From the cell containing the given text, extract its center point as (x, y) coordinate. 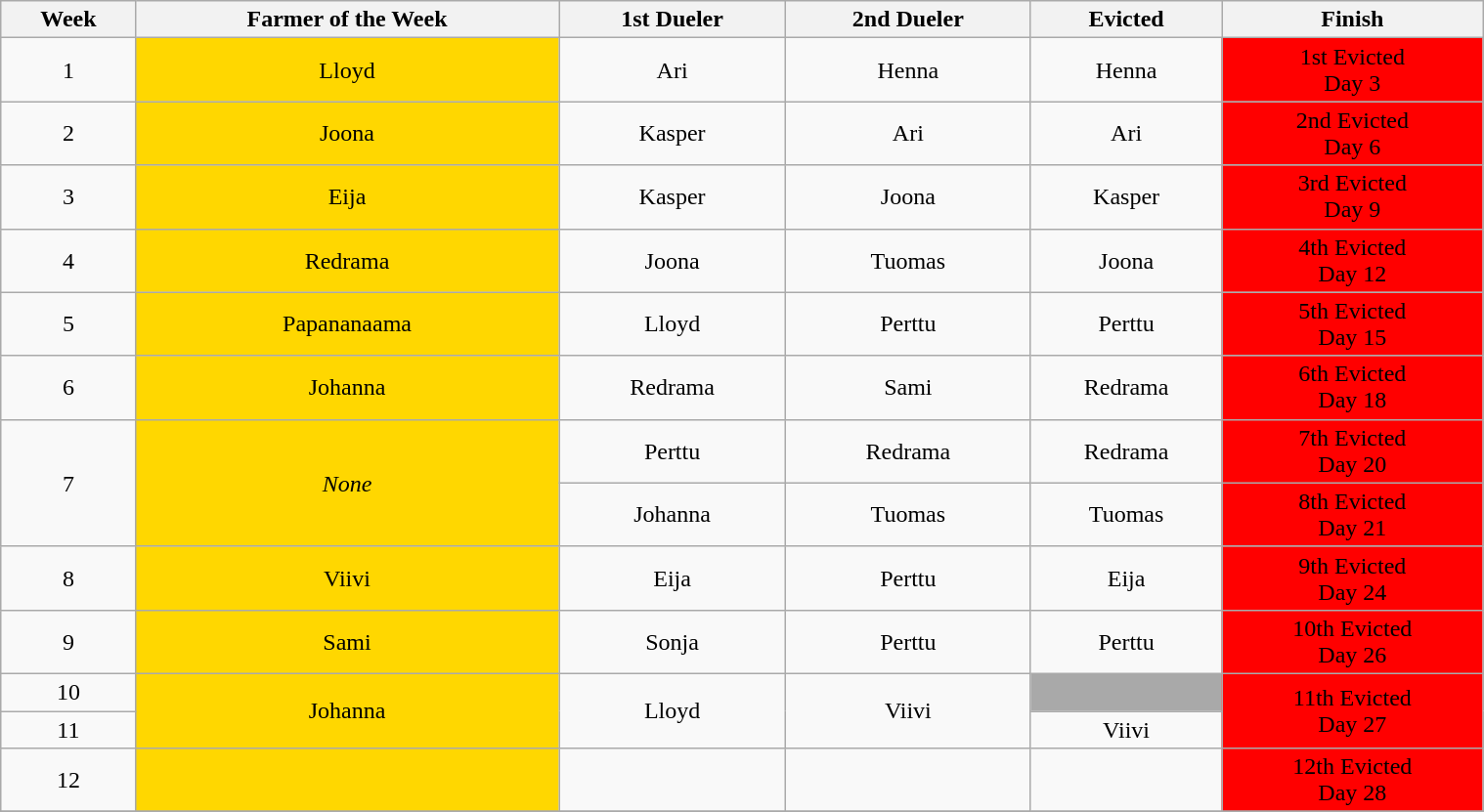
7th EvictedDay 20 (1353, 451)
3 (68, 197)
2nd Dueler (909, 20)
4th EvictedDay 12 (1353, 260)
1 (68, 70)
1st Dueler (673, 20)
12th EvictedDay 28 (1353, 780)
6th EvictedDay 18 (1353, 387)
8th EvictedDay 21 (1353, 514)
8 (68, 578)
6 (68, 387)
11 (68, 730)
9th EvictedDay 24 (1353, 578)
Evicted (1126, 20)
1st EvictedDay 3 (1353, 70)
None (346, 483)
4 (68, 260)
5 (68, 324)
Papananaama (346, 324)
Week (68, 20)
11th EvictedDay 27 (1353, 710)
10 (68, 692)
9 (68, 641)
7 (68, 483)
2nd EvictedDay 6 (1353, 133)
5th EvictedDay 15 (1353, 324)
Farmer of the Week (346, 20)
Finish (1353, 20)
3rd EvictedDay 9 (1353, 197)
2 (68, 133)
12 (68, 780)
10th EvictedDay 26 (1353, 641)
Sonja (673, 641)
